Find where the given text appears and provide that cell's center as (X, Y) coordinate. 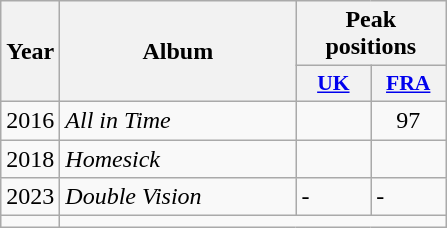
97 (408, 120)
Homesick (178, 159)
2018 (30, 159)
UK (334, 84)
All in Time (178, 120)
Year (30, 52)
2023 (30, 197)
Double Vision (178, 197)
Peak positions (371, 34)
Album (178, 52)
FRA (408, 84)
2016 (30, 120)
